Output the (x, y) coordinate of the center of the cell containing the given text.  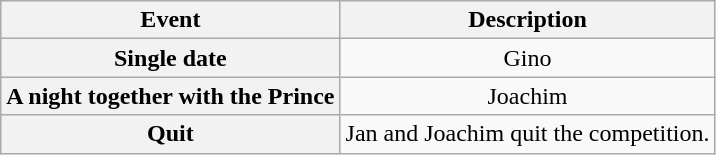
Quit (170, 134)
Event (170, 20)
Single date (170, 58)
Gino (528, 58)
Jan and Joachim quit the competition. (528, 134)
Joachim (528, 96)
Description (528, 20)
A night together with the Prince (170, 96)
